Identify which cell holds the provided text, then report its [x, y] central coordinate. 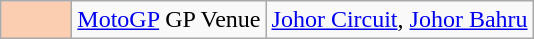
Johor Circuit, Johor Bahru [400, 20]
MotoGP GP Venue [169, 20]
